Search for the cell housing the specified text and yield its [X, Y] center coordinate. 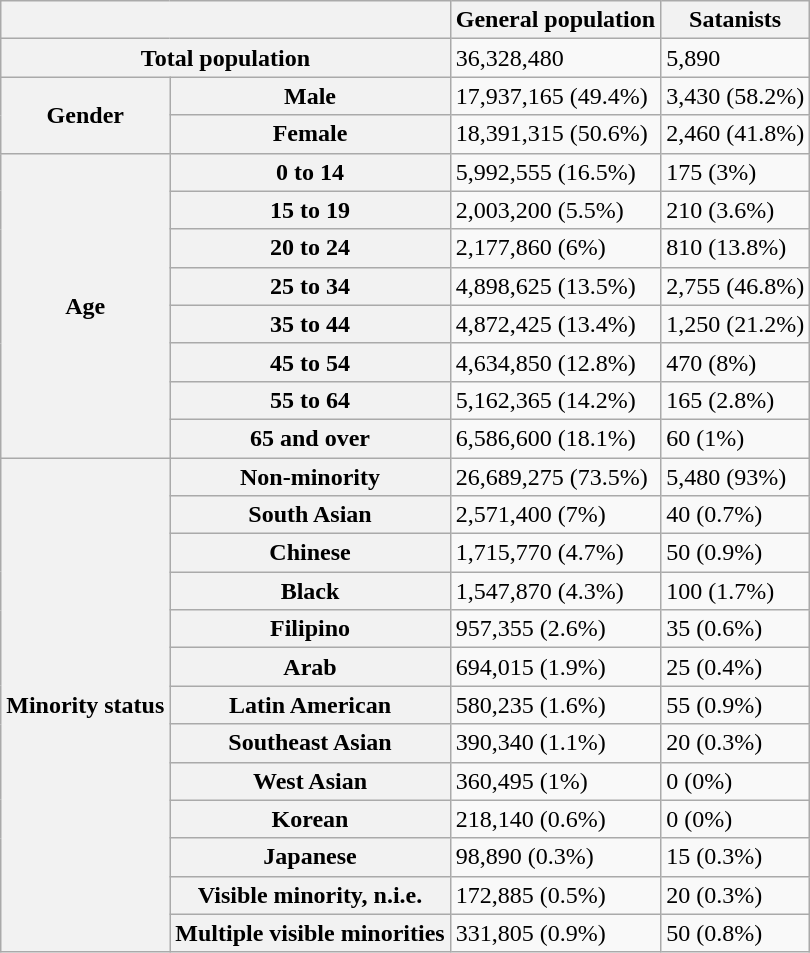
Latin American [310, 705]
210 (3.6%) [736, 210]
South Asian [310, 515]
Southeast Asian [310, 743]
Satanists [736, 20]
694,015 (1.9%) [555, 667]
2,003,200 (5.5%) [555, 210]
65 and over [310, 438]
5,162,365 (14.2%) [555, 400]
West Asian [310, 781]
50 (0.8%) [736, 933]
957,355 (2.6%) [555, 629]
0 to 14 [310, 172]
2,460 (41.8%) [736, 134]
6,586,600 (18.1%) [555, 438]
Gender [86, 115]
4,634,850 (12.8%) [555, 362]
2,571,400 (7%) [555, 515]
1,715,770 (4.7%) [555, 553]
Arab [310, 667]
2,755 (46.8%) [736, 286]
165 (2.8%) [736, 400]
Minority status [86, 706]
580,235 (1.6%) [555, 705]
17,937,165 (49.4%) [555, 96]
Visible minority, n.i.e. [310, 895]
2,177,860 (6%) [555, 248]
175 (3%) [736, 172]
35 (0.6%) [736, 629]
50 (0.9%) [736, 553]
Multiple visible minorities [310, 933]
Korean [310, 819]
360,495 (1%) [555, 781]
5,480 (93%) [736, 477]
98,890 (0.3%) [555, 857]
1,250 (21.2%) [736, 324]
100 (1.7%) [736, 591]
4,872,425 (13.4%) [555, 324]
35 to 44 [310, 324]
55 (0.9%) [736, 705]
3,430 (58.2%) [736, 96]
Female [310, 134]
Age [86, 305]
15 (0.3%) [736, 857]
390,340 (1.1%) [555, 743]
45 to 54 [310, 362]
40 (0.7%) [736, 515]
Filipino [310, 629]
Non-minority [310, 477]
810 (13.8%) [736, 248]
25 to 34 [310, 286]
15 to 19 [310, 210]
Black [310, 591]
Japanese [310, 857]
55 to 64 [310, 400]
25 (0.4%) [736, 667]
General population [555, 20]
218,140 (0.6%) [555, 819]
331,805 (0.9%) [555, 933]
60 (1%) [736, 438]
Chinese [310, 553]
Total population [226, 58]
5,992,555 (16.5%) [555, 172]
Male [310, 96]
4,898,625 (13.5%) [555, 286]
470 (8%) [736, 362]
5,890 [736, 58]
20 to 24 [310, 248]
172,885 (0.5%) [555, 895]
1,547,870 (4.3%) [555, 591]
36,328,480 [555, 58]
18,391,315 (50.6%) [555, 134]
26,689,275 (73.5%) [555, 477]
